Return (x, y) of the center of cell containing provided text 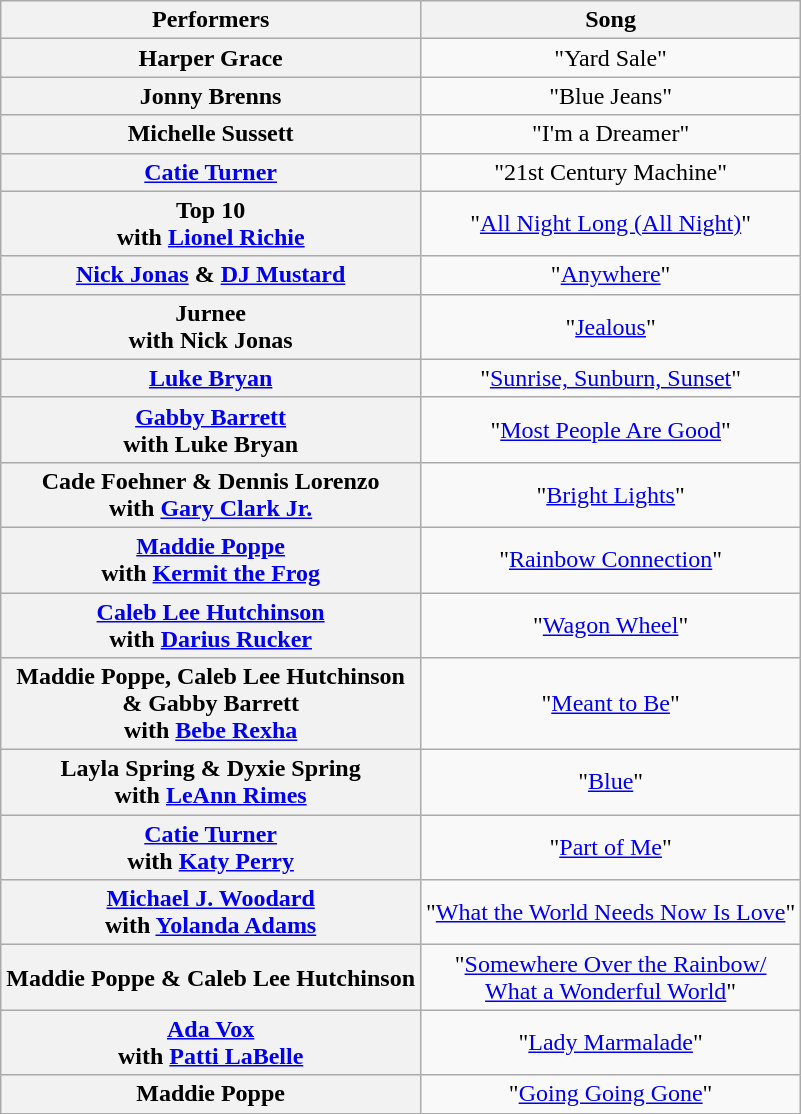
"Rainbow Connection" (611, 560)
Performers (211, 20)
"Sunrise, Sunburn, Sunset" (611, 378)
Catie Turner (211, 172)
"All Night Long (All Night)" (611, 224)
Michael J. Woodardwith Yolanda Adams (211, 912)
Harper Grace (211, 58)
Maddie Poppe (211, 1094)
"I'm a Dreamer" (611, 134)
Maddie Poppe & Caleb Lee Hutchinson (211, 978)
Song (611, 20)
"Blue Jeans" (611, 96)
Caleb Lee Hutchinsonwith Darius Rucker (211, 624)
"Blue" (611, 782)
"Yard Sale" (611, 58)
Jurneewith Nick Jonas (211, 326)
Layla Spring & Dyxie Springwith LeAnn Rimes (211, 782)
"Going Going Gone" (611, 1094)
"What the World Needs Now Is Love" (611, 912)
"Wagon Wheel" (611, 624)
"Bright Lights" (611, 494)
Luke Bryan (211, 378)
Maddie Poppewith Kermit the Frog (211, 560)
"21st Century Machine" (611, 172)
"Part of Me" (611, 848)
"Most People Are Good" (611, 430)
Top 10with Lionel Richie (211, 224)
"Somewhere Over the Rainbow/What a Wonderful World" (611, 978)
"Lady Marmalade" (611, 1042)
Jonny Brenns (211, 96)
Nick Jonas & DJ Mustard (211, 275)
Maddie Poppe, Caleb Lee Hutchinson& Gabby Barrettwith Bebe Rexha (211, 704)
Cade Foehner & Dennis Lorenzowith Gary Clark Jr. (211, 494)
"Meant to Be" (611, 704)
Michelle Sussett (211, 134)
Ada Voxwith Patti LaBelle (211, 1042)
"Anywhere" (611, 275)
Gabby Barrettwith Luke Bryan (211, 430)
"Jealous" (611, 326)
Catie Turnerwith Katy Perry (211, 848)
